Identify which cell holds the provided text, then report its [X, Y] central coordinate. 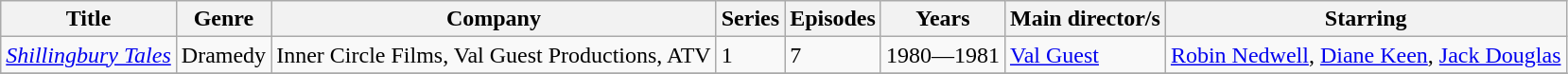
Company [494, 19]
Val Guest [1085, 55]
Main director/s [1085, 19]
Inner Circle Films, Val Guest Productions, ATV [494, 55]
Years [942, 19]
Robin Nedwell, Diane Keen, Jack Douglas [1366, 55]
Genre [223, 19]
1 [750, 55]
Episodes [833, 19]
7 [833, 55]
Series [750, 19]
1980—1981 [942, 55]
Starring [1366, 19]
Dramedy [223, 55]
Title [89, 19]
Shillingbury Tales [89, 55]
